Identify which cell holds the provided text, then report its [X, Y] central coordinate. 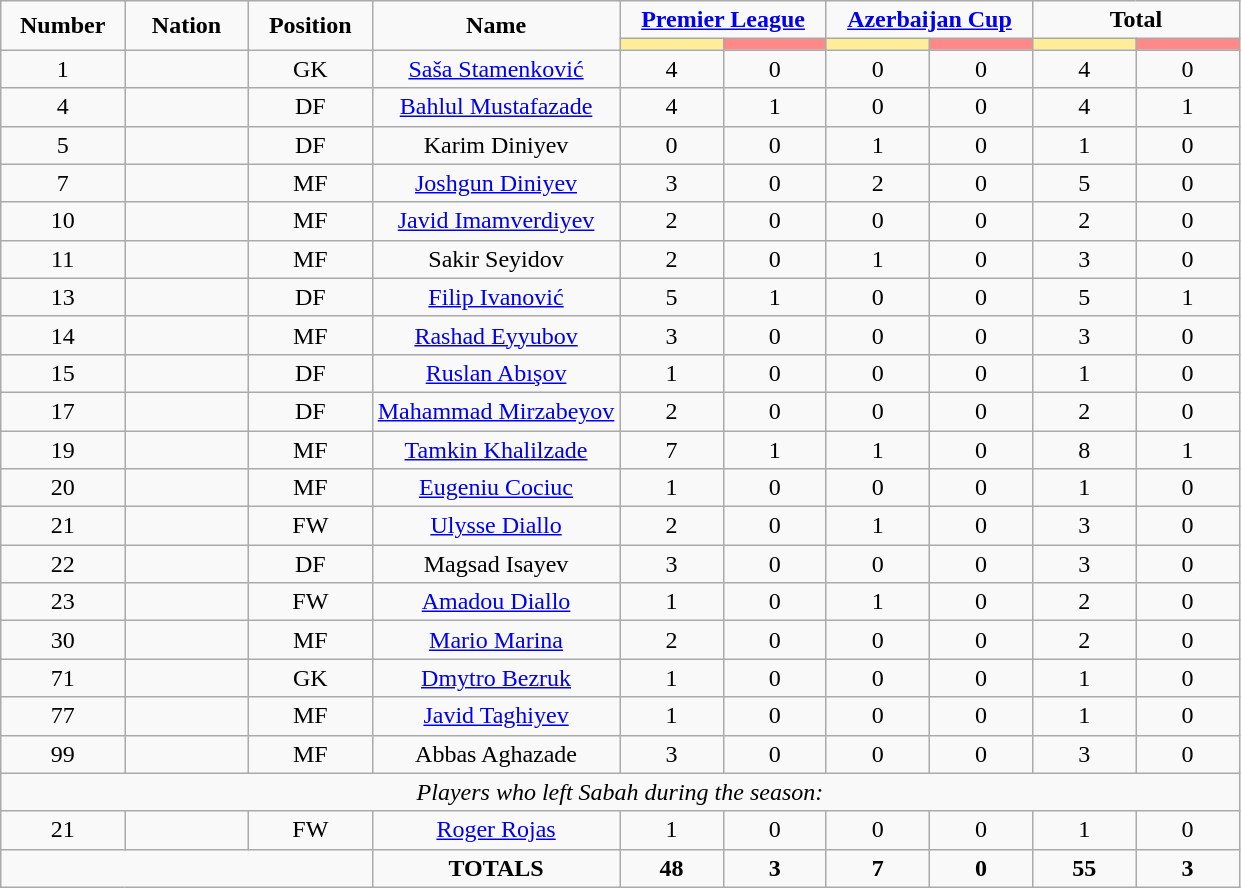
15 [63, 373]
Tamkin Khalilzade [496, 449]
Javid Taghiyev [496, 716]
48 [672, 868]
Position [310, 26]
Rashad Eyyubov [496, 335]
30 [63, 640]
8 [1084, 449]
10 [63, 221]
Karim Diniyev [496, 145]
Azerbaijan Cup [929, 20]
23 [63, 602]
77 [63, 716]
11 [63, 259]
99 [63, 754]
Filip Ivanović [496, 297]
Saša Stamenković [496, 69]
Total [1136, 20]
20 [63, 488]
17 [63, 411]
Name [496, 26]
Magsad Isayev [496, 564]
Roger Rojas [496, 830]
Amadou Diallo [496, 602]
19 [63, 449]
TOTALS [496, 868]
13 [63, 297]
Eugeniu Cociuc [496, 488]
14 [63, 335]
Premier League [723, 20]
Mario Marina [496, 640]
22 [63, 564]
Ruslan Abışov [496, 373]
Joshgun Diniyev [496, 183]
Ulysse Diallo [496, 526]
Nation [187, 26]
Javid Imamverdiyev [496, 221]
71 [63, 678]
55 [1084, 868]
Abbas Aghazade [496, 754]
Bahlul Mustafazade [496, 107]
Dmytro Bezruk [496, 678]
Sakir Seyidov [496, 259]
Number [63, 26]
Mahammad Mirzabeyov [496, 411]
Players who left Sabah during the season: [620, 792]
